Scan for the cell matching the given text and deliver its (X, Y) coordinate at center. 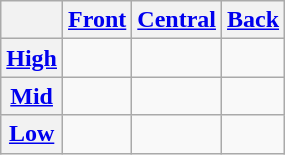
High (32, 58)
Low (32, 134)
Central (177, 20)
Mid (32, 96)
Back (254, 20)
Front (98, 20)
